Return [x, y] of the center of cell containing provided text 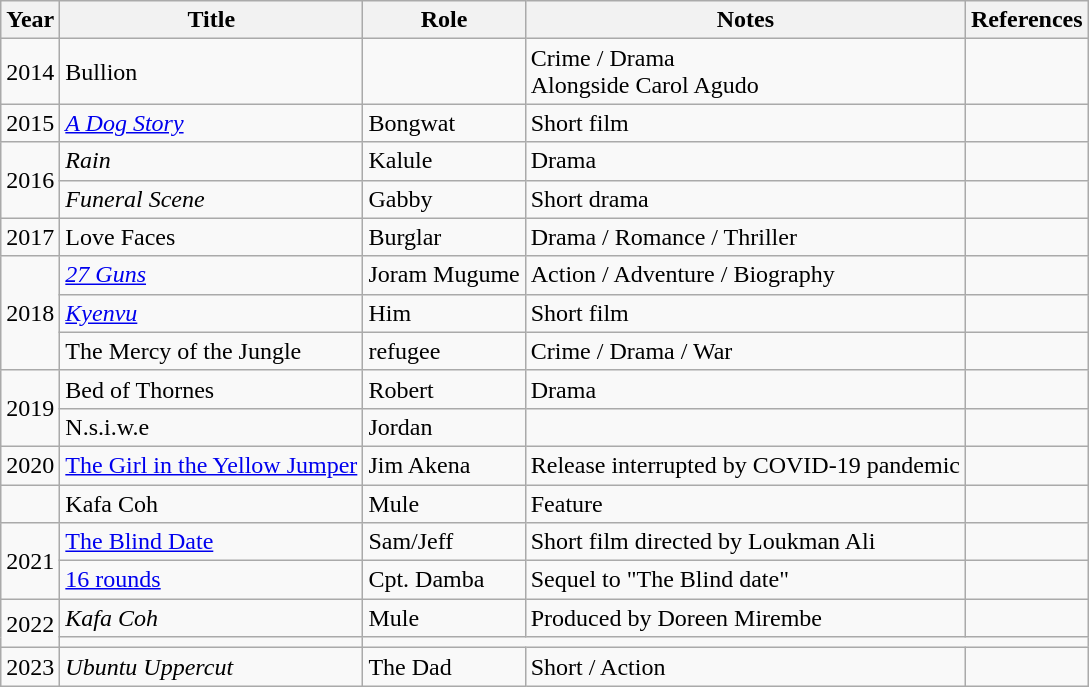
Cpt. Damba [444, 580]
Produced by Doreen Mirembe [745, 618]
2014 [30, 72]
27 Guns [212, 275]
Gabby [444, 199]
16 rounds [212, 580]
The Girl in the Yellow Jumper [212, 465]
Funeral Scene [212, 199]
Action / Adventure / Biography [745, 275]
The Blind Date [212, 542]
Bullion [212, 72]
Kyenvu [212, 313]
Short / Action [745, 667]
Kalule [444, 161]
Sam/Jeff [444, 542]
The Dad [444, 667]
N.s.i.w.e [212, 427]
2017 [30, 237]
Him [444, 313]
Ubuntu Uppercut [212, 667]
Burglar [444, 237]
A Dog Story [212, 123]
Release interrupted by COVID-19 pandemic [745, 465]
2023 [30, 667]
refugee [444, 351]
2021 [30, 561]
2016 [30, 180]
Short drama [745, 199]
Bongwat [444, 123]
Feature [745, 503]
References [1028, 20]
Year [30, 20]
2019 [30, 408]
The Mercy of the Jungle [212, 351]
Crime / DramaAlongside Carol Agudo [745, 72]
2018 [30, 313]
2020 [30, 465]
2022 [30, 624]
Joram Mugume [444, 275]
2015 [30, 123]
Rain [212, 161]
Bed of Thornes [212, 389]
Notes [745, 20]
Short film directed by Loukman Ali [745, 542]
Jordan [444, 427]
Title [212, 20]
Role [444, 20]
Drama / Romance / Thriller [745, 237]
Jim Akena [444, 465]
Crime / Drama / War [745, 351]
Robert [444, 389]
Sequel to "The Blind date" [745, 580]
Love Faces [212, 237]
